For the text-containing cell, return its midpoint in (X, Y) coordinate format. 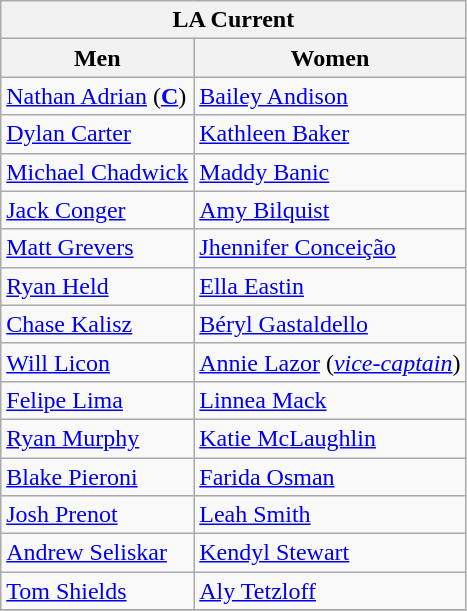
Leah Smith (330, 515)
Aly Tetzloff (330, 591)
Michael Chadwick (98, 172)
Andrew Seliskar (98, 553)
Dylan Carter (98, 134)
Katie McLaughlin (330, 438)
Farida Osman (330, 477)
Nathan Adrian (C) (98, 96)
Matt Grevers (98, 248)
Bailey Andison (330, 96)
Chase Kalisz (98, 324)
Tom Shields (98, 591)
Jack Conger (98, 210)
Will Licon (98, 362)
Béryl Gastaldello (330, 324)
Felipe Lima (98, 400)
Ella Eastin (330, 286)
Blake Pieroni (98, 477)
Linnea Mack (330, 400)
Ryan Held (98, 286)
Maddy Banic (330, 172)
Josh Prenot (98, 515)
Annie Lazor (vice-captain) (330, 362)
LA Current (234, 20)
Amy Bilquist (330, 210)
Women (330, 58)
Jhennifer Conceição (330, 248)
Kendyl Stewart (330, 553)
Ryan Murphy (98, 438)
Men (98, 58)
Kathleen Baker (330, 134)
